From the cell containing the given text, extract its center point as (X, Y) coordinate. 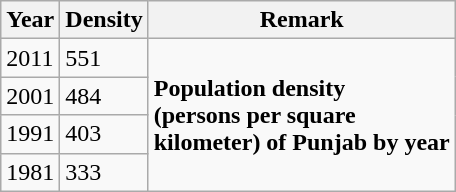
Year (30, 20)
2001 (30, 96)
403 (104, 134)
1991 (30, 134)
Density (104, 20)
Remark (302, 20)
333 (104, 172)
1981 (30, 172)
551 (104, 58)
2011 (30, 58)
Population density(persons per squarekilometer) of Punjab by year (302, 115)
484 (104, 96)
